Determine the [X, Y] coordinate at the center of the cell enclosing the given text.  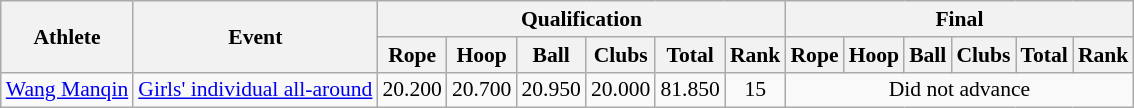
20.000 [620, 90]
Girls' individual all-around [255, 90]
15 [756, 90]
Wang Manqin [67, 90]
20.700 [482, 90]
Final [959, 19]
81.850 [690, 90]
Athlete [67, 36]
20.950 [550, 90]
Event [255, 36]
Did not advance [959, 90]
Qualification [581, 19]
20.200 [412, 90]
